Determine the (X, Y) coordinate at the center of the cell enclosing the given text.  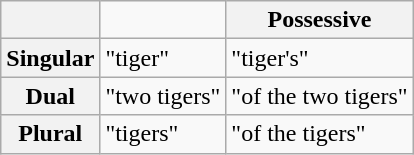
"of the tigers" (320, 134)
"tiger's" (320, 58)
"tiger" (163, 58)
Possessive (320, 20)
"tigers" (163, 134)
Dual (50, 96)
Plural (50, 134)
"of the two tigers" (320, 96)
Singular (50, 58)
"two tigers" (163, 96)
